Capture the cell that displays the provided text and extract its [x, y] central coordinate. 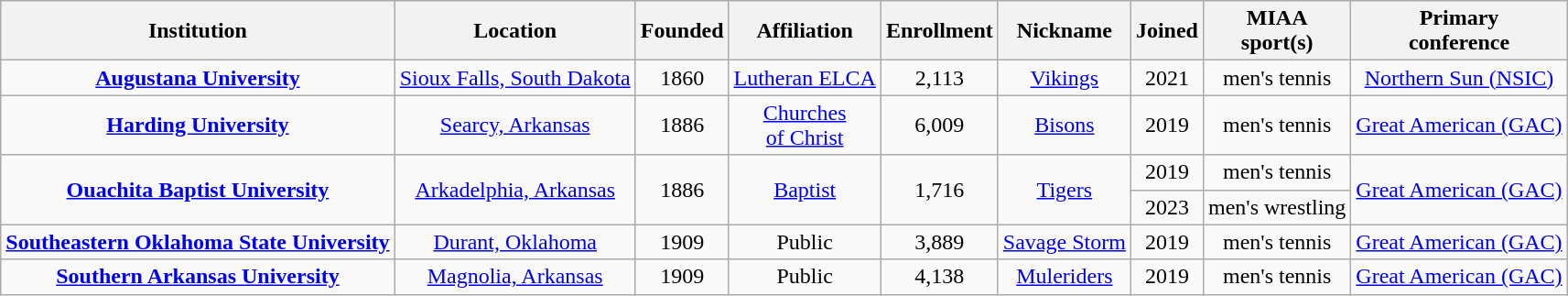
Institution [198, 31]
Churchesof Christ [805, 125]
Joined [1166, 31]
Magnolia, Arkansas [514, 277]
3,889 [939, 242]
Affiliation [805, 31]
6,009 [939, 125]
Lutheran ELCA [805, 78]
Savage Storm [1064, 242]
4,138 [939, 277]
2021 [1166, 78]
Searcy, Arkansas [514, 125]
Founded [682, 31]
Tigers [1064, 190]
Enrollment [939, 31]
men's wrestling [1276, 207]
Augustana University [198, 78]
Primaryconference [1459, 31]
Southeastern Oklahoma State University [198, 242]
1860 [682, 78]
Durant, Oklahoma [514, 242]
Sioux Falls, South Dakota [514, 78]
Bisons [1064, 125]
Vikings [1064, 78]
1,716 [939, 190]
Baptist [805, 190]
Northern Sun (NSIC) [1459, 78]
MIAAsport(s) [1276, 31]
2023 [1166, 207]
Location [514, 31]
Nickname [1064, 31]
Ouachita Baptist University [198, 190]
Muleriders [1064, 277]
2,113 [939, 78]
Southern Arkansas University [198, 277]
Arkadelphia, Arkansas [514, 190]
Harding University [198, 125]
